Provide the [X, Y] coordinate of the cell's center where the given text is located.  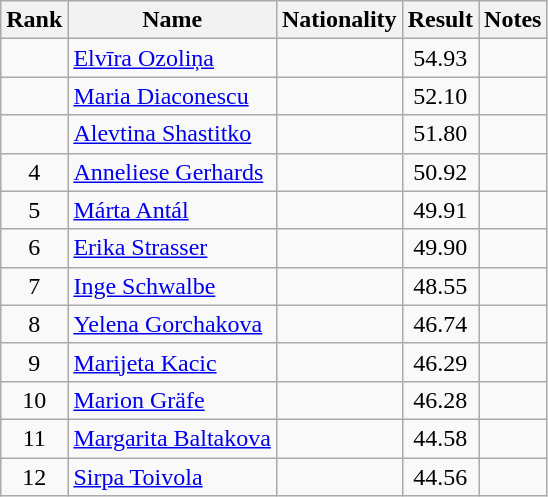
48.55 [440, 286]
6 [34, 248]
Result [440, 20]
Yelena Gorchakova [172, 324]
7 [34, 286]
46.74 [440, 324]
46.29 [440, 362]
44.56 [440, 477]
Nationality [339, 20]
4 [34, 172]
Erika Strasser [172, 248]
Inge Schwalbe [172, 286]
5 [34, 210]
Sirpa Toivola [172, 477]
52.10 [440, 96]
Alevtina Shastitko [172, 134]
Márta Antál [172, 210]
9 [34, 362]
46.28 [440, 400]
54.93 [440, 58]
8 [34, 324]
49.91 [440, 210]
10 [34, 400]
Anneliese Gerhards [172, 172]
Elvīra Ozoliņa [172, 58]
Name [172, 20]
Margarita Baltakova [172, 438]
51.80 [440, 134]
49.90 [440, 248]
12 [34, 477]
11 [34, 438]
50.92 [440, 172]
Marion Gräfe [172, 400]
Rank [34, 20]
Maria Diaconescu [172, 96]
Notes [513, 20]
44.58 [440, 438]
Marijeta Kacic [172, 362]
